Detect which cell encompasses the target text, then output its [X, Y] center coordinate. 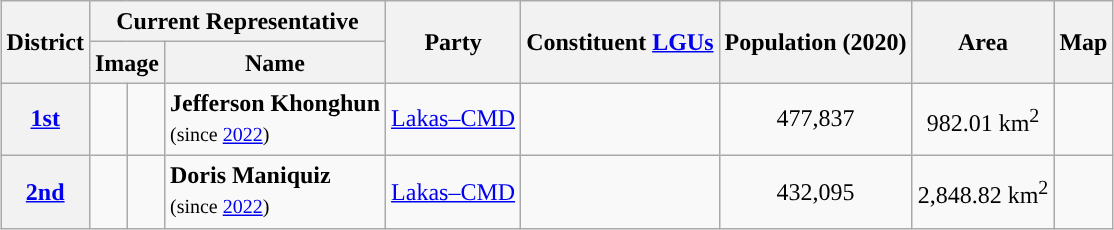
432,095 [816, 192]
2,848.82 km2 [983, 192]
Map [1084, 42]
Party [454, 42]
477,837 [816, 120]
Jefferson Khonghun(since 2022) [274, 120]
1st [45, 120]
Name [274, 62]
Area [983, 42]
District [45, 42]
Constituent LGUs [620, 42]
Image [126, 62]
Doris Maniquiz(since 2022) [274, 192]
Population (2020) [816, 42]
982.01 km2 [983, 120]
2nd [45, 192]
Current Representative [237, 22]
